Find where the given text appears and provide that cell's center as [x, y] coordinate. 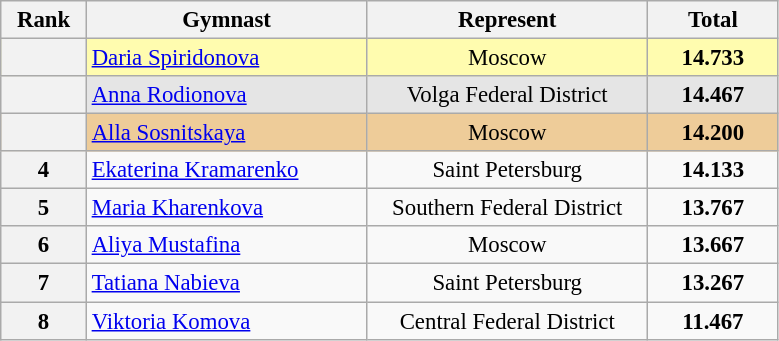
Southern Federal District [508, 208]
Volga Federal District [508, 95]
11.467 [714, 321]
4 [44, 170]
Total [714, 20]
13.767 [714, 208]
Anna Rodionova [226, 95]
Represent [508, 20]
5 [44, 208]
Rank [44, 20]
Tatiana Nabieva [226, 283]
13.667 [714, 245]
Central Federal District [508, 321]
6 [44, 245]
Gymnast [226, 20]
Ekaterina Kramarenko [226, 170]
Daria Spiridonova [226, 58]
14.733 [714, 58]
14.133 [714, 170]
Alla Sosnitskaya [226, 133]
13.267 [714, 283]
Maria Kharenkova [226, 208]
14.467 [714, 95]
14.200 [714, 133]
8 [44, 321]
Aliya Mustafina [226, 245]
7 [44, 283]
Viktoria Komova [226, 321]
